Determine the (X, Y) coordinate at the center of the cell enclosing the given text.  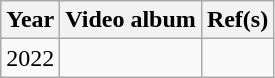
Video album (131, 20)
Year (30, 20)
Ref(s) (237, 20)
2022 (30, 58)
